Provide the [x, y] coordinate of the cell's center where the given text is located.  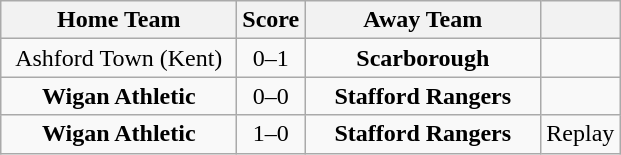
Score [271, 20]
0–0 [271, 96]
1–0 [271, 134]
Scarborough [423, 58]
Ashford Town (Kent) [119, 58]
Replay [580, 134]
0–1 [271, 58]
Away Team [423, 20]
Home Team [119, 20]
